For the text-containing cell, return its midpoint in (X, Y) coordinate format. 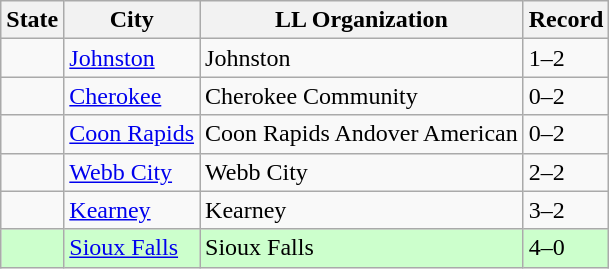
LL Organization (362, 20)
Cherokee (132, 96)
3–2 (566, 210)
2–2 (566, 172)
Coon Rapids Andover American (362, 134)
Record (566, 20)
Cherokee Community (362, 96)
City (132, 20)
1–2 (566, 58)
4–0 (566, 248)
State (32, 20)
Coon Rapids (132, 134)
